Provide the (x, y) coordinate of the cell's center where the given text is located.  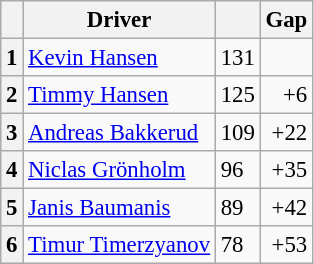
125 (238, 95)
Timmy Hansen (120, 95)
78 (238, 245)
Kevin Hansen (120, 58)
3 (12, 133)
+6 (286, 95)
+22 (286, 133)
4 (12, 170)
+42 (286, 208)
+35 (286, 170)
Andreas Bakkerud (120, 133)
131 (238, 58)
Timur Timerzyanov (120, 245)
5 (12, 208)
1 (12, 58)
6 (12, 245)
+53 (286, 245)
Janis Baumanis (120, 208)
89 (238, 208)
109 (238, 133)
Niclas Grönholm (120, 170)
2 (12, 95)
Gap (286, 20)
Driver (120, 20)
96 (238, 170)
